Locate the cell with the specified text and output its [x, y] center coordinate. 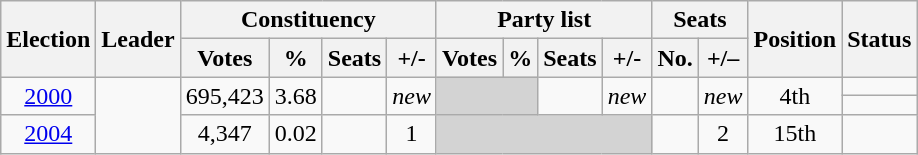
3.68 [296, 96]
2004 [48, 134]
0.02 [296, 134]
Constituency [308, 20]
2000 [48, 96]
15th [795, 134]
Party list [544, 20]
+/– [723, 58]
Position [795, 39]
1 [412, 134]
695,423 [224, 96]
Election [48, 39]
No. [675, 58]
Status [880, 39]
Leader [138, 39]
4th [795, 96]
2 [723, 134]
4,347 [224, 134]
